From the cell containing the given text, extract its center point as [X, Y] coordinate. 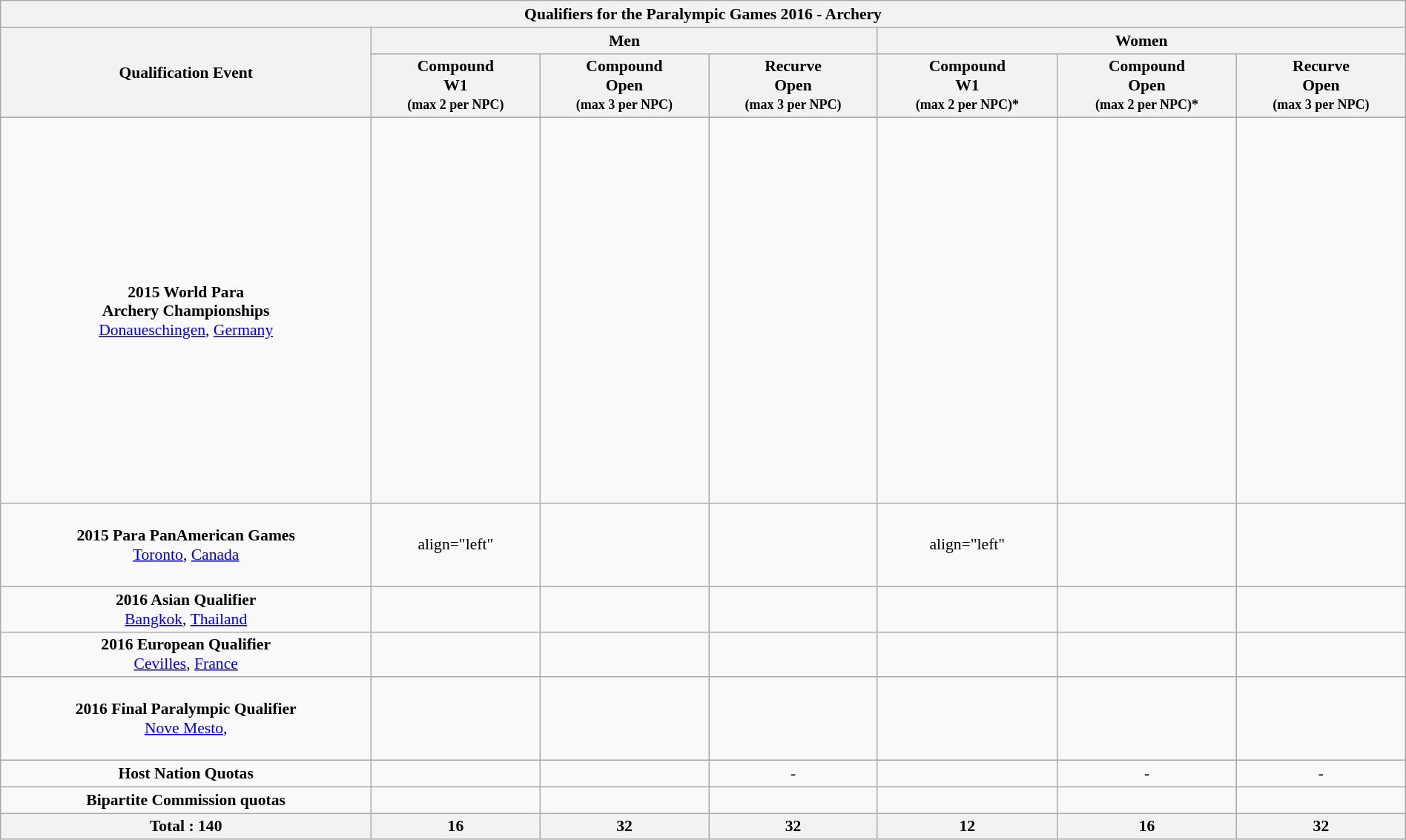
Host Nation Quotas [186, 774]
Compound W1 (max 2 per NPC) [456, 86]
2016 Asian QualifierBangkok, Thailand [186, 609]
2015 Para PanAmerican GamesToronto, Canada [186, 545]
Qualifiers for the Paralympic Games 2016 - Archery [703, 14]
12 [967, 827]
Compound W1 (max 2 per NPC)* [967, 86]
2015 World Para Archery ChampionshipsDonaueschingen, Germany [186, 311]
Compound Open (max 3 per NPC) [624, 86]
2016 European QualifierCevilles, France [186, 654]
Bipartite Commission quotas [186, 800]
Women [1141, 41]
Total : 140 [186, 827]
Qualification Event [186, 73]
Compound Open (max 2 per NPC)* [1146, 86]
Men [624, 41]
2016 Final Paralympic QualifierNove Mesto, [186, 719]
